Provide the (x, y) coordinate of the cell's center where the given text is located.  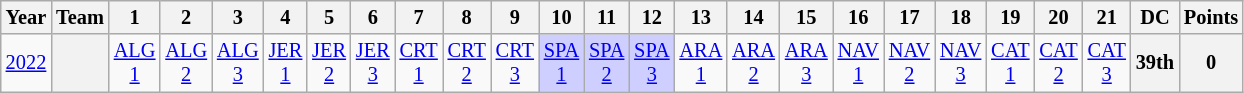
17 (910, 17)
16 (858, 17)
2022 (26, 63)
1 (135, 17)
Year (26, 17)
18 (960, 17)
2 (186, 17)
Points (1211, 17)
8 (467, 17)
ALG1 (135, 63)
14 (754, 17)
NAV3 (960, 63)
SPA2 (606, 63)
13 (700, 17)
19 (1010, 17)
39th (1155, 63)
15 (806, 17)
9 (515, 17)
Team (80, 17)
SPA1 (562, 63)
20 (1058, 17)
CRT1 (419, 63)
NAV2 (910, 63)
CAT2 (1058, 63)
12 (652, 17)
6 (373, 17)
0 (1211, 63)
10 (562, 17)
ALG2 (186, 63)
DC (1155, 17)
ARA2 (754, 63)
JER2 (329, 63)
ARA1 (700, 63)
ALG3 (238, 63)
NAV1 (858, 63)
3 (238, 17)
SPA3 (652, 63)
7 (419, 17)
5 (329, 17)
4 (286, 17)
CRT3 (515, 63)
11 (606, 17)
CAT3 (1107, 63)
CAT1 (1010, 63)
ARA3 (806, 63)
JER3 (373, 63)
CRT2 (467, 63)
21 (1107, 17)
JER1 (286, 63)
